Locate the cell with the specified text and output its [X, Y] center coordinate. 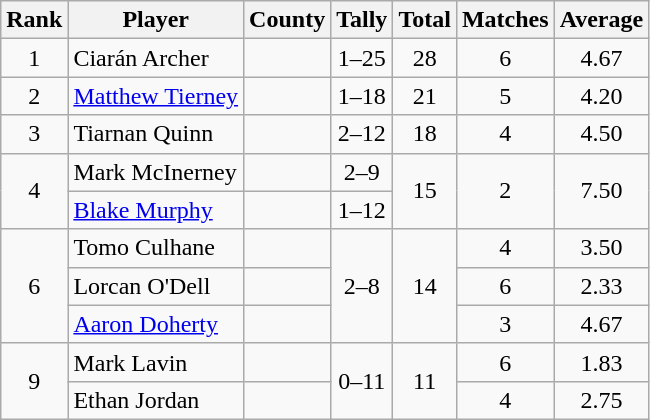
County [288, 20]
Rank [34, 20]
18 [425, 134]
Player [156, 20]
Ethan Jordan [156, 400]
Matches [505, 20]
9 [34, 381]
Matthew Tierney [156, 96]
2–12 [362, 134]
Lorcan O'Dell [156, 286]
3.50 [602, 248]
28 [425, 58]
1.83 [602, 362]
2–9 [362, 172]
2.33 [602, 286]
7.50 [602, 191]
Mark Lavin [156, 362]
Tomo Culhane [156, 248]
2.75 [602, 400]
Blake Murphy [156, 210]
1 [34, 58]
1–18 [362, 96]
Tiarnan Quinn [156, 134]
15 [425, 191]
Aaron Doherty [156, 324]
0–11 [362, 381]
Ciarán Archer [156, 58]
21 [425, 96]
Total [425, 20]
4.20 [602, 96]
1–25 [362, 58]
Tally [362, 20]
5 [505, 96]
1–12 [362, 210]
11 [425, 381]
14 [425, 286]
2–8 [362, 286]
Average [602, 20]
4.50 [602, 134]
Mark McInerney [156, 172]
